Extract the (X, Y) coordinate from the center of the cell holding the provided text.  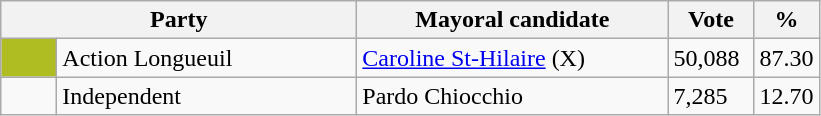
Vote (711, 20)
Pardo Chiocchio (512, 96)
7,285 (711, 96)
87.30 (786, 58)
12.70 (786, 96)
Mayoral candidate (512, 20)
50,088 (711, 58)
% (786, 20)
Caroline St-Hilaire (X) (512, 58)
Action Longueuil (207, 58)
Independent (207, 96)
Party (179, 20)
